Return the (X, Y) coordinate for the center point of the cell that contains the specified text.  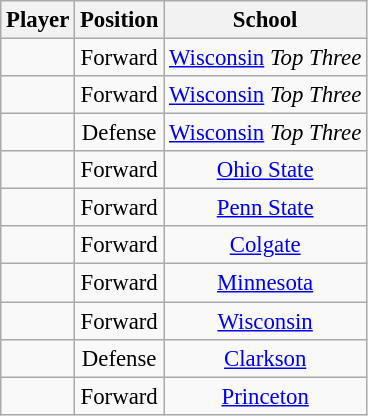
School (266, 20)
Colgate (266, 245)
Position (120, 20)
Wisconsin (266, 321)
Player (38, 20)
Ohio State (266, 170)
Minnesota (266, 283)
Princeton (266, 396)
Clarkson (266, 358)
Penn State (266, 208)
